Find where the given text appears and provide that cell's center as (x, y) coordinate. 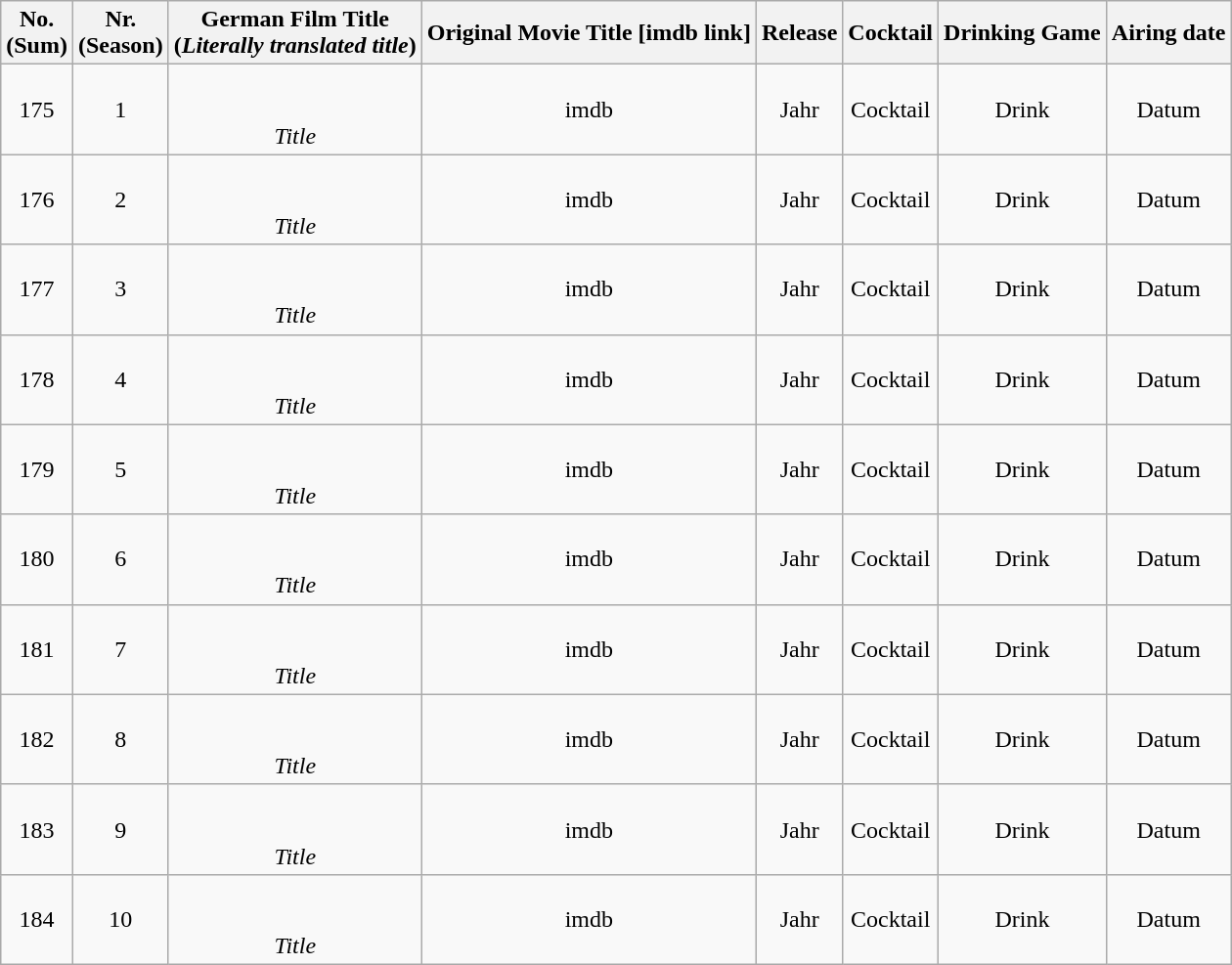
183 (37, 829)
Drinking Game (1023, 33)
Airing date (1168, 33)
177 (37, 289)
176 (37, 199)
German Film Title (Literally translated title) (295, 33)
182 (37, 739)
Original Movie Title [imdb link] (589, 33)
178 (37, 379)
1 (120, 110)
Nr.(Season) (120, 33)
10 (120, 919)
179 (37, 469)
175 (37, 110)
9 (120, 829)
Release (799, 33)
7 (120, 649)
184 (37, 919)
180 (37, 559)
No.(Sum) (37, 33)
3 (120, 289)
8 (120, 739)
2 (120, 199)
5 (120, 469)
4 (120, 379)
6 (120, 559)
181 (37, 649)
